Identify which cell holds the provided text, then report its [x, y] central coordinate. 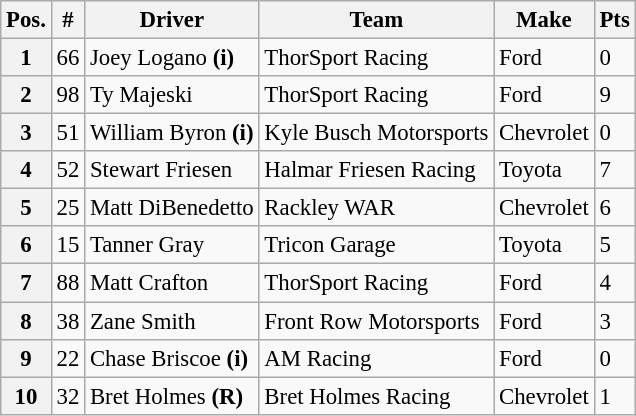
Joey Logano (i) [172, 58]
51 [68, 133]
Rackley WAR [376, 208]
Stewart Friesen [172, 170]
Matt DiBenedetto [172, 208]
98 [68, 95]
32 [68, 396]
66 [68, 58]
52 [68, 170]
10 [26, 396]
Driver [172, 20]
# [68, 20]
2 [26, 95]
Tanner Gray [172, 245]
Bret Holmes (R) [172, 396]
88 [68, 283]
William Byron (i) [172, 133]
8 [26, 321]
38 [68, 321]
Bret Holmes Racing [376, 396]
Tricon Garage [376, 245]
Front Row Motorsports [376, 321]
Make [544, 20]
Chase Briscoe (i) [172, 358]
Team [376, 20]
AM Racing [376, 358]
Ty Majeski [172, 95]
Zane Smith [172, 321]
15 [68, 245]
Pts [614, 20]
Kyle Busch Motorsports [376, 133]
25 [68, 208]
22 [68, 358]
Pos. [26, 20]
Halmar Friesen Racing [376, 170]
Matt Crafton [172, 283]
